Identify which cell holds the provided text, then report its (X, Y) central coordinate. 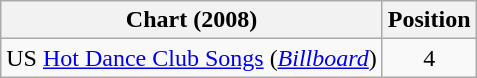
Position (429, 20)
4 (429, 58)
US Hot Dance Club Songs (Billboard) (192, 58)
Chart (2008) (192, 20)
